Return the [x, y] coordinate for the center point of the cell that contains the specified text.  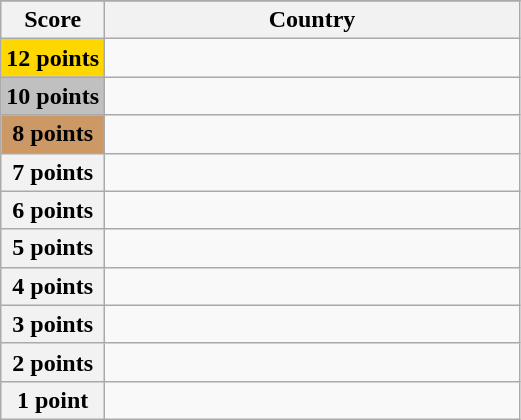
4 points [53, 286]
10 points [53, 96]
1 point [53, 400]
7 points [53, 172]
Score [53, 20]
8 points [53, 134]
5 points [53, 248]
12 points [53, 58]
Country [312, 20]
2 points [53, 362]
6 points [53, 210]
3 points [53, 324]
